Find where the given text appears and provide that cell's center as (X, Y) coordinate. 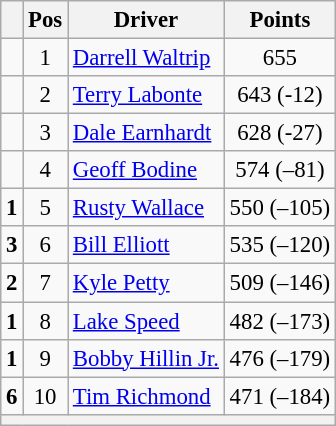
535 (–120) (280, 245)
Terry Labonte (146, 95)
628 (-27) (280, 133)
Dale Earnhardt (146, 133)
643 (-12) (280, 95)
9 (46, 358)
574 (–81) (280, 170)
8 (46, 321)
476 (–179) (280, 358)
509 (–146) (280, 283)
Tim Richmond (146, 396)
655 (280, 58)
4 (46, 170)
471 (–184) (280, 396)
Lake Speed (146, 321)
Darrell Waltrip (146, 58)
Bill Elliott (146, 245)
Rusty Wallace (146, 208)
550 (–105) (280, 208)
Points (280, 20)
5 (46, 208)
Kyle Petty (146, 283)
Pos (46, 20)
Bobby Hillin Jr. (146, 358)
7 (46, 283)
Driver (146, 20)
482 (–173) (280, 321)
Geoff Bodine (146, 170)
10 (46, 396)
